Capture the cell that displays the provided text and extract its (X, Y) central coordinate. 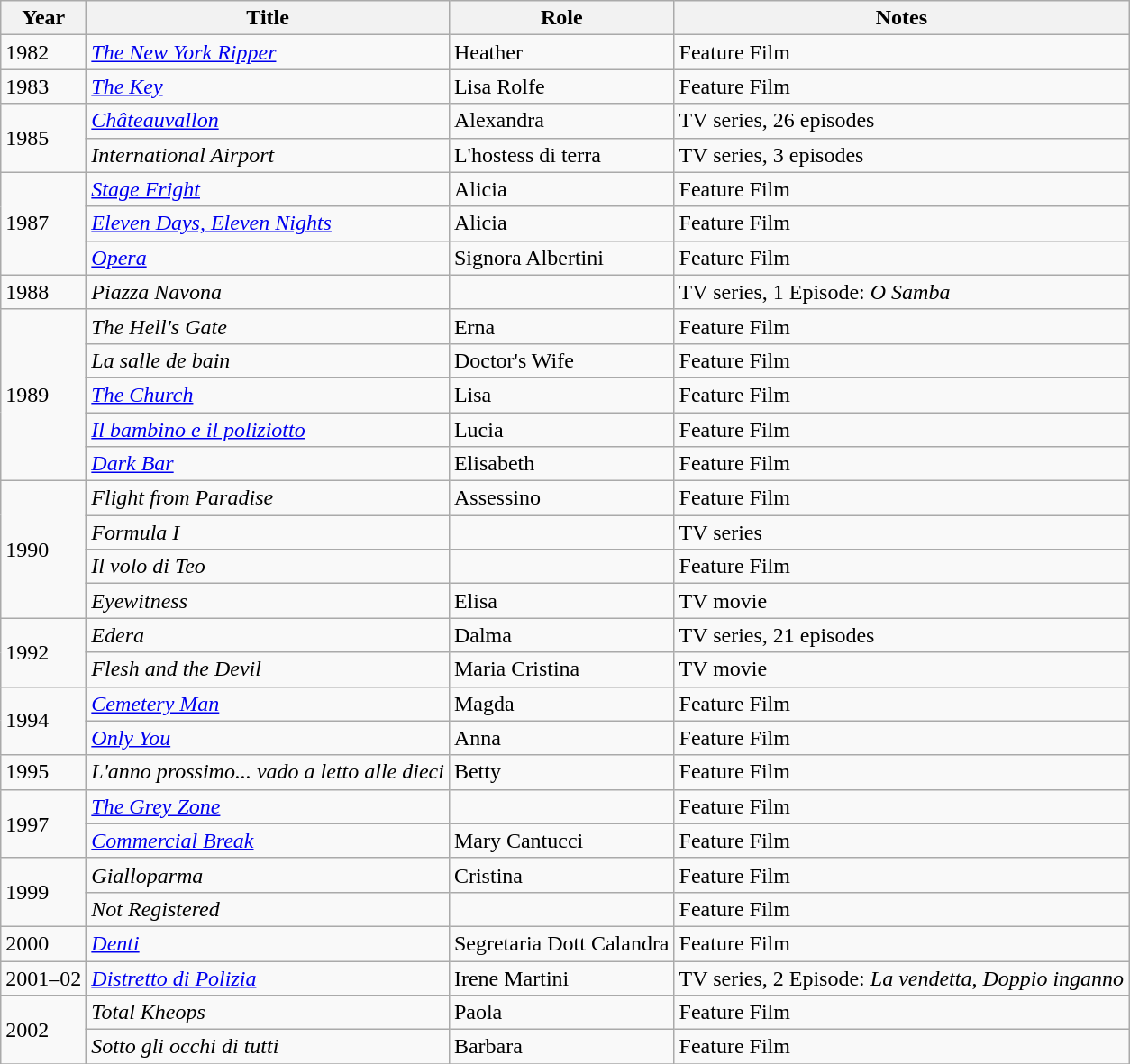
Erna (561, 326)
Stage Fright (269, 189)
Lucia (561, 430)
Flesh and the Devil (269, 669)
TV series, 3 episodes (901, 155)
Formula I (269, 532)
The Grey Zone (269, 806)
Piazza Navona (269, 292)
1997 (43, 823)
Edera (269, 635)
Total Kheops (269, 1013)
Commercial Break (269, 841)
TV series (901, 532)
Barbara (561, 1047)
1995 (43, 772)
Mary Cantucci (561, 841)
Lisa (561, 395)
Irene Martini (561, 978)
L'hostess di terra (561, 155)
Signora Albertini (561, 258)
Distretto di Polizia (269, 978)
2002 (43, 1030)
Betty (561, 772)
Heather (561, 52)
Assessino (561, 498)
Denti (269, 943)
2001–02 (43, 978)
1992 (43, 652)
International Airport (269, 155)
Opera (269, 258)
Dark Bar (269, 464)
The Key (269, 86)
TV series, 21 episodes (901, 635)
Elisa (561, 601)
1987 (43, 223)
The New York Ripper (269, 52)
Sotto gli occhi di tutti (269, 1047)
Dalma (561, 635)
Role (561, 18)
1988 (43, 292)
Cemetery Man (269, 704)
Anna (561, 738)
1982 (43, 52)
Lisa Rolfe (561, 86)
The Hell's Gate (269, 326)
1983 (43, 86)
Year (43, 18)
Eyewitness (269, 601)
Segretaria Dott Calandra (561, 943)
Only You (269, 738)
Eleven Days, Eleven Nights (269, 223)
Châteauvallon (269, 121)
Maria Cristina (561, 669)
2000 (43, 943)
1999 (43, 892)
TV series, 1 Episode: O Samba (901, 292)
Il volo di Teo (269, 567)
1985 (43, 138)
Cristina (561, 875)
Elisabeth (561, 464)
1994 (43, 721)
L'anno prossimo... vado a letto alle dieci (269, 772)
1990 (43, 550)
1989 (43, 395)
TV series, 26 episodes (901, 121)
The Church (269, 395)
Il bambino e il poliziotto (269, 430)
TV series, 2 Episode: La vendetta, Doppio inganno (901, 978)
Title (269, 18)
Doctor's Wife (561, 360)
La salle de bain (269, 360)
Not Registered (269, 909)
Flight from Paradise (269, 498)
Notes (901, 18)
Paola (561, 1013)
Alexandra (561, 121)
Gialloparma (269, 875)
Magda (561, 704)
